For the text-containing cell, return its midpoint in [x, y] coordinate format. 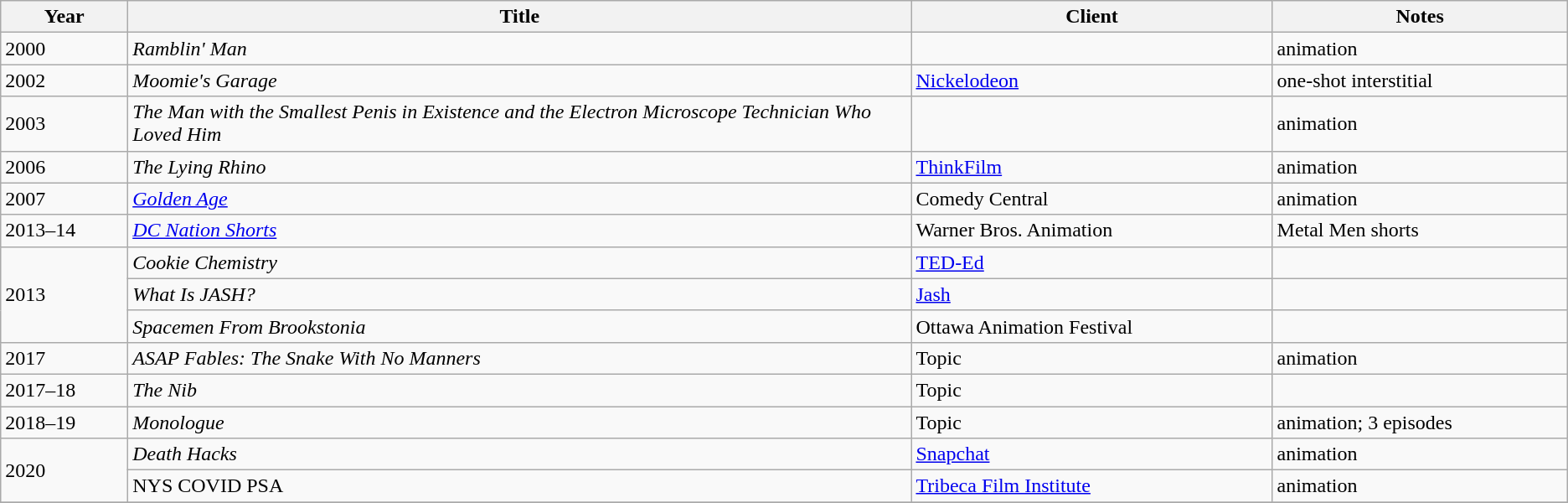
NYS COVID PSA [519, 486]
The Nib [519, 390]
TED-Ed [1092, 262]
Title [519, 17]
Nickelodeon [1092, 80]
The Man with the Smallest Penis in Existence and the Electron Microscope Technician Who Loved Him [519, 124]
Snapchat [1092, 454]
Metal Men shorts [1420, 231]
2013 [64, 294]
Golden Age [519, 199]
Cookie Chemistry [519, 262]
ThinkFilm [1092, 167]
Notes [1420, 17]
2018–19 [64, 422]
Client [1092, 17]
2020 [64, 470]
2017 [64, 358]
Comedy Central [1092, 199]
What Is JASH? [519, 294]
ASAP Fables: The Snake With No Manners [519, 358]
Jash [1092, 294]
2000 [64, 49]
Ramblin' Man [519, 49]
2013–14 [64, 231]
2007 [64, 199]
2006 [64, 167]
Moomie's Garage [519, 80]
one-shot interstitial [1420, 80]
2002 [64, 80]
DC Nation Shorts [519, 231]
Warner Bros. Animation [1092, 231]
Spacemen From Brookstonia [519, 326]
2003 [64, 124]
The Lying Rhino [519, 167]
Tribeca Film Institute [1092, 486]
2017–18 [64, 390]
Death Hacks [519, 454]
animation; 3 episodes [1420, 422]
Year [64, 17]
Monologue [519, 422]
Ottawa Animation Festival [1092, 326]
